Search for the cell housing the specified text and yield its (X, Y) center coordinate. 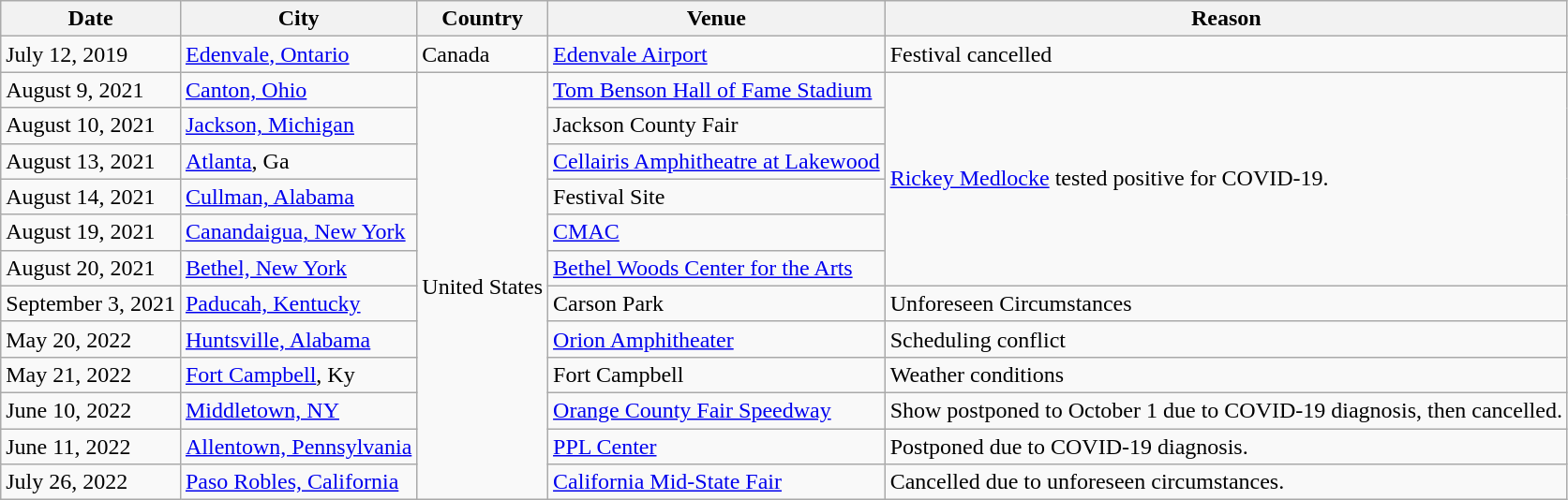
August 9, 2021 (91, 90)
CMAC (717, 232)
Middletown, NY (298, 410)
Scheduling conflict (1226, 339)
Atlanta, Ga (298, 161)
Jackson, Michigan (298, 125)
Orion Amphitheater (717, 339)
Unforeseen Circumstances (1226, 303)
August 14, 2021 (91, 197)
Venue (717, 19)
Carson Park (717, 303)
Edenvale Airport (717, 54)
July 12, 2019 (91, 54)
Tom Benson Hall of Fame Stadium (717, 90)
Weather conditions (1226, 375)
Allentown, Pennsylvania (298, 447)
Rickey Medlocke tested positive for COVID-19. (1226, 179)
Cullman, Alabama (298, 197)
Huntsville, Alabama (298, 339)
Festival Site (717, 197)
Festival cancelled (1226, 54)
Show postponed to October 1 due to COVID-19 diagnosis, then cancelled. (1226, 410)
Postponed due to COVID-19 diagnosis. (1226, 447)
City (298, 19)
August 10, 2021 (91, 125)
Orange County Fair Speedway (717, 410)
Fort Campbell (717, 375)
United States (483, 287)
Paso Robles, California (298, 482)
Cellairis Amphitheatre at Lakewood (717, 161)
May 21, 2022 (91, 375)
Edenvale, Ontario (298, 54)
June 10, 2022 (91, 410)
July 26, 2022 (91, 482)
PPL Center (717, 447)
Canton, Ohio (298, 90)
August 19, 2021 (91, 232)
Bethel Woods Center for the Arts (717, 268)
Jackson County Fair (717, 125)
May 20, 2022 (91, 339)
Canandaigua, New York (298, 232)
Date (91, 19)
Country (483, 19)
September 3, 2021 (91, 303)
August 13, 2021 (91, 161)
August 20, 2021 (91, 268)
Reason (1226, 19)
June 11, 2022 (91, 447)
Bethel, New York (298, 268)
Cancelled due to unforeseen circumstances. (1226, 482)
Paducah, Kentucky (298, 303)
Canada (483, 54)
California Mid-State Fair (717, 482)
Fort Campbell, Ky (298, 375)
